For the text-containing cell, return its midpoint in [X, Y] coordinate format. 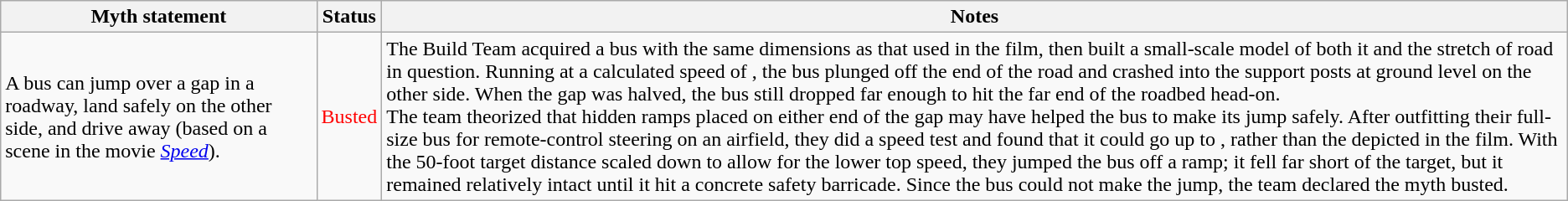
Myth statement [159, 17]
Status [349, 17]
Busted [349, 116]
A bus can jump over a gap in a roadway, land safely on the other side, and drive away (based on a scene in the movie Speed). [159, 116]
Notes [975, 17]
